Locate the cell with the specified text and output its (x, y) center coordinate. 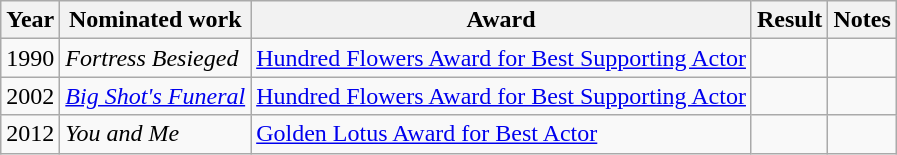
You and Me (156, 134)
Fortress Besieged (156, 58)
Result (789, 20)
2002 (30, 96)
Award (502, 20)
Nominated work (156, 20)
Year (30, 20)
Notes (862, 20)
1990 (30, 58)
2012 (30, 134)
Golden Lotus Award for Best Actor (502, 134)
Big Shot's Funeral (156, 96)
